Provide the [x, y] coordinate of the cell's center where the given text is located.  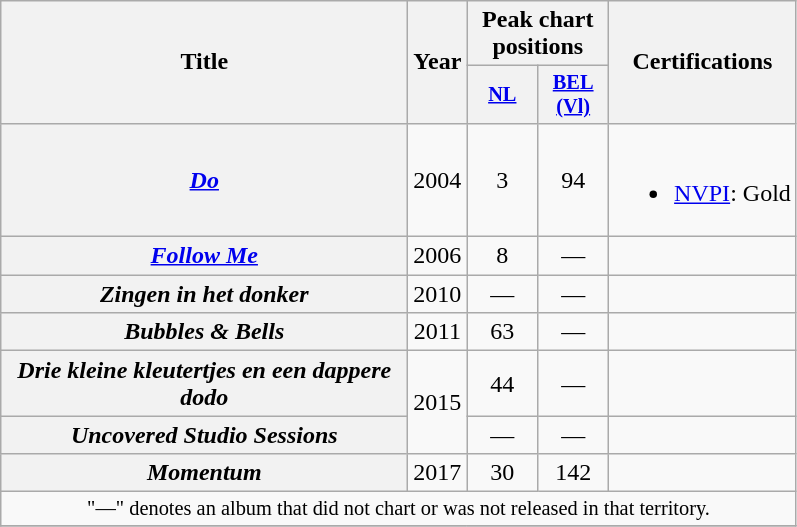
3 [502, 180]
142 [574, 473]
Certifications [703, 62]
2015 [438, 402]
8 [502, 256]
Zingen in het donker [204, 294]
63 [502, 332]
Follow Me [204, 256]
"—" denotes an album that did not chart or was not released in that territory. [399, 509]
2006 [438, 256]
Peak chart positions [538, 34]
Do [204, 180]
NVPI: Gold [703, 180]
Drie kleine kleutertjes en een dappere dodo [204, 384]
2010 [438, 294]
2017 [438, 473]
94 [574, 180]
44 [502, 384]
Uncovered Studio Sessions [204, 435]
BEL(Vl) [574, 95]
Title [204, 62]
2011 [438, 332]
Momentum [204, 473]
2004 [438, 180]
30 [502, 473]
Bubbles & Bells [204, 332]
Year [438, 62]
NL [502, 95]
